Extract the (x, y) coordinate from the center of the cell holding the provided text.  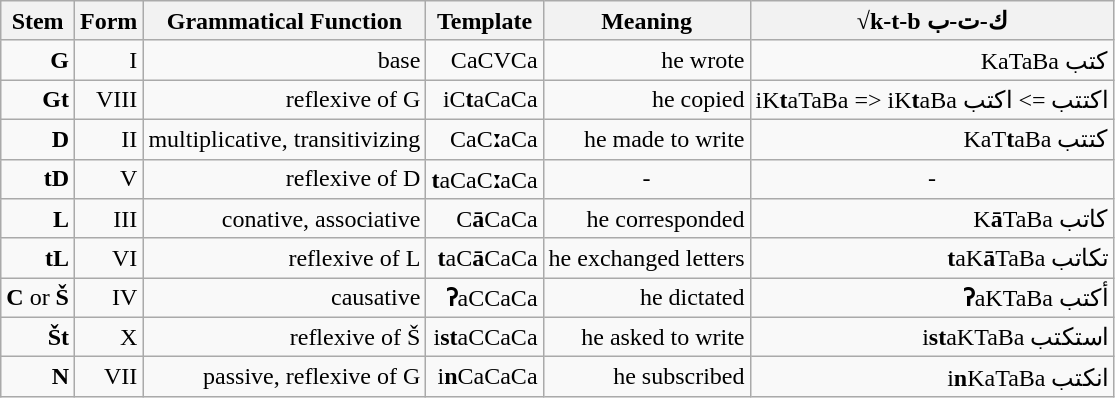
conative, associative (284, 219)
iCtaCaCa (484, 100)
CaCːaCa (484, 139)
he wrote (646, 60)
he corresponded (646, 219)
VII (109, 377)
tL (38, 258)
taCāCaCa (484, 258)
KāTaBa كاتب (932, 219)
ʔaCCaCa (484, 298)
multiplicative, transitivizing (284, 139)
taCaCːaCa (484, 179)
ʔaKTaBa أكتب (932, 298)
Template (484, 21)
KaTaBa كتب (932, 60)
G (38, 60)
D (38, 139)
Št (38, 337)
C or Š (38, 298)
reflexive of Š (284, 337)
IV (109, 298)
I (109, 60)
Grammatical Function (284, 21)
Stem (38, 21)
causative (284, 298)
he subscribed (646, 377)
L (38, 219)
II (109, 139)
Meaning (646, 21)
X (109, 337)
inCaCaCa (484, 377)
N (38, 377)
inKaTaBa انكتب (932, 377)
KaTtaBa كتتب (932, 139)
taKāTaBa تكاتب (932, 258)
reflexive of D (284, 179)
he exchanged letters (646, 258)
he dictated (646, 298)
passive, reflexive of G (284, 377)
V (109, 179)
he asked to write (646, 337)
iKtaTaBa => iKtaBa اكتتب => اكتب (932, 100)
Gt (38, 100)
reflexive of G (284, 100)
tD (38, 179)
VIII (109, 100)
reflexive of L (284, 258)
CāCaCa (484, 219)
istaKTaBa استكتب (932, 337)
VI (109, 258)
base (284, 60)
he made to write (646, 139)
√k-t-b ك-ت-ب (932, 21)
he copied (646, 100)
CaCVCa (484, 60)
Form (109, 21)
III (109, 219)
istaCCaCa (484, 337)
